From the cell containing the given text, extract its center point as (x, y) coordinate. 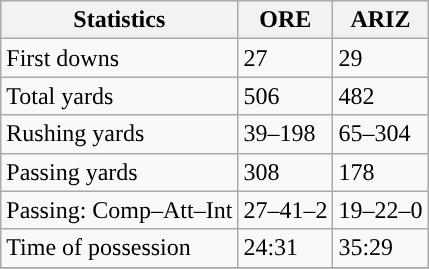
24:31 (286, 248)
Statistics (120, 20)
482 (380, 96)
Total yards (120, 96)
308 (286, 172)
ARIZ (380, 20)
29 (380, 58)
27–41–2 (286, 210)
178 (380, 172)
Passing yards (120, 172)
35:29 (380, 248)
Passing: Comp–Att–Int (120, 210)
27 (286, 58)
39–198 (286, 134)
ORE (286, 20)
First downs (120, 58)
19–22–0 (380, 210)
Time of possession (120, 248)
Rushing yards (120, 134)
506 (286, 96)
65–304 (380, 134)
